Provide the [X, Y] coordinate of the cell's center where the given text is located.  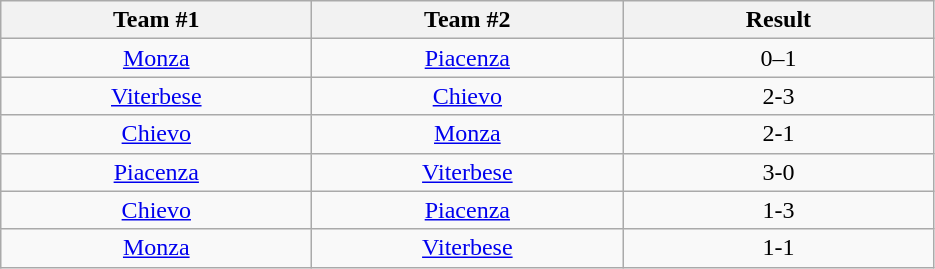
Result [778, 20]
Team #1 [156, 20]
2-3 [778, 96]
0–1 [778, 58]
3-0 [778, 172]
1-3 [778, 210]
1-1 [778, 248]
2-1 [778, 134]
Team #2 [468, 20]
